Determine the [X, Y] coordinate at the center of the cell enclosing the given text.  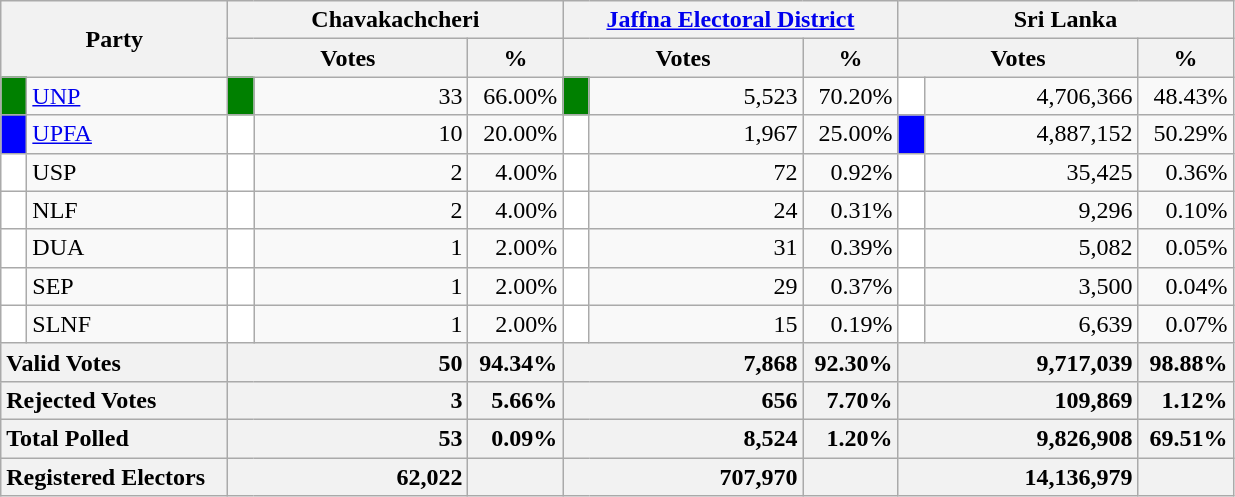
6,639 [1031, 324]
35,425 [1031, 172]
3,500 [1031, 286]
1.12% [1186, 400]
9,717,039 [1018, 362]
UPFA [128, 134]
Rejected Votes [114, 400]
DUA [128, 248]
SLNF [128, 324]
50 [348, 362]
1,967 [696, 134]
Sri Lanka [1066, 20]
0.09% [516, 438]
9,296 [1031, 210]
Chavakachcheri [396, 20]
3 [348, 400]
98.88% [1186, 362]
Total Polled [114, 438]
72 [696, 172]
5,082 [1031, 248]
4,887,152 [1031, 134]
29 [696, 286]
10 [361, 134]
5.66% [516, 400]
25.00% [850, 134]
0.19% [850, 324]
UNP [128, 96]
NLF [128, 210]
707,970 [683, 477]
24 [696, 210]
14,136,979 [1018, 477]
1.20% [850, 438]
31 [696, 248]
5,523 [696, 96]
0.05% [1186, 248]
109,869 [1018, 400]
0.37% [850, 286]
48.43% [1186, 96]
33 [361, 96]
Jaffna Electoral District [730, 20]
20.00% [516, 134]
0.36% [1186, 172]
70.20% [850, 96]
0.39% [850, 248]
9,826,908 [1018, 438]
0.31% [850, 210]
7.70% [850, 400]
Valid Votes [114, 362]
0.04% [1186, 286]
0.92% [850, 172]
7,868 [683, 362]
69.51% [1186, 438]
SEP [128, 286]
4,706,366 [1031, 96]
USP [128, 172]
Registered Electors [114, 477]
50.29% [1186, 134]
53 [348, 438]
15 [696, 324]
656 [683, 400]
Party [114, 39]
0.10% [1186, 210]
8,524 [683, 438]
66.00% [516, 96]
94.34% [516, 362]
0.07% [1186, 324]
62,022 [348, 477]
92.30% [850, 362]
